For the text-containing cell, return its midpoint in [x, y] coordinate format. 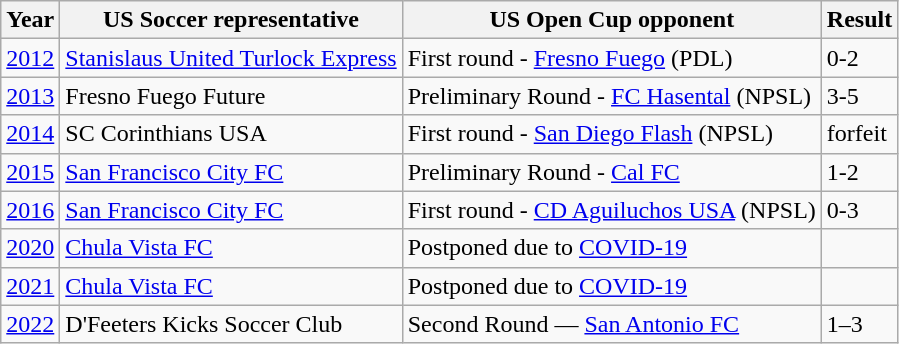
Second Round — San Antonio FC [612, 324]
2021 [30, 286]
First round - Fresno Fuego (PDL) [612, 58]
2014 [30, 134]
0-3 [859, 210]
2020 [30, 248]
D'Feeters Kicks Soccer Club [231, 324]
forfeit [859, 134]
3-5 [859, 96]
0-2 [859, 58]
US Soccer representative [231, 20]
First round - CD Aguiluchos USA (NPSL) [612, 210]
Stanislaus United Turlock Express [231, 58]
Year [30, 20]
2013 [30, 96]
Fresno Fuego Future [231, 96]
Preliminary Round - Cal FC [612, 172]
2022 [30, 324]
Preliminary Round - FC Hasental (NPSL) [612, 96]
US Open Cup opponent [612, 20]
2012 [30, 58]
2015 [30, 172]
SC Corinthians USA [231, 134]
1–3 [859, 324]
First round - San Diego Flash (NPSL) [612, 134]
2016 [30, 210]
Result [859, 20]
1-2 [859, 172]
